Capture the cell that displays the provided text and extract its [X, Y] central coordinate. 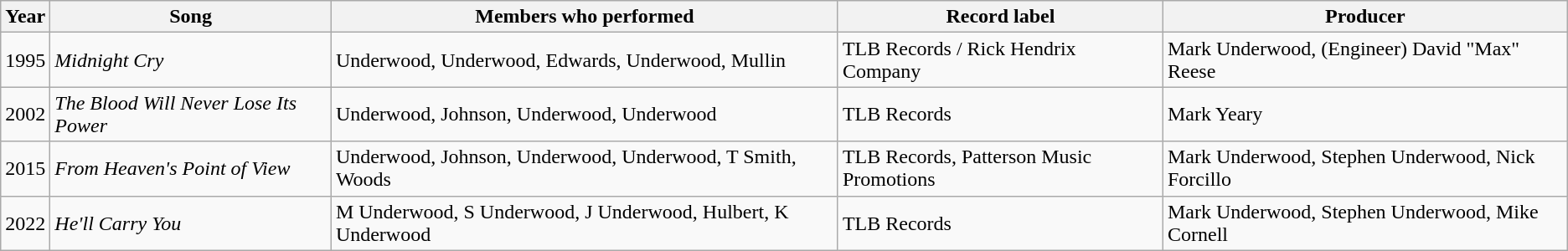
1995 [25, 60]
He'll Carry You [191, 223]
Year [25, 17]
TLB Records / Rick Hendrix Company [1000, 60]
The Blood Will Never Lose Its Power [191, 114]
Record label [1000, 17]
2022 [25, 223]
Underwood, Underwood, Edwards, Underwood, Mullin [585, 60]
M Underwood, S Underwood, J Underwood, Hulbert, K Underwood [585, 223]
Mark Underwood, Stephen Underwood, Mike Cornell [1365, 223]
TLB Records, Patterson Music Promotions [1000, 169]
Mark Underwood, (Engineer) David "Max" Reese [1365, 60]
Midnight Cry [191, 60]
2015 [25, 169]
Producer [1365, 17]
Underwood, Johnson, Underwood, Underwood [585, 114]
Mark Yeary [1365, 114]
Mark Underwood, Stephen Underwood, Nick Forcillo [1365, 169]
2002 [25, 114]
From Heaven's Point of View [191, 169]
Members who performed [585, 17]
Song [191, 17]
Underwood, Johnson, Underwood, Underwood, T Smith, Woods [585, 169]
